Search for the cell housing the specified text and yield its (x, y) center coordinate. 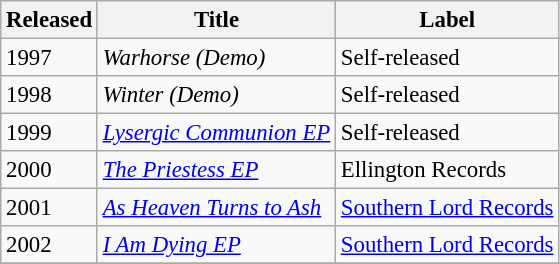
Warhorse (Demo) (216, 58)
1999 (50, 133)
Winter (Demo) (216, 95)
I Am Dying EP (216, 245)
Lysergic Communion EP (216, 133)
The Priestess EP (216, 170)
1997 (50, 58)
1998 (50, 95)
Title (216, 20)
2001 (50, 208)
Label (448, 20)
As Heaven Turns to Ash (216, 208)
Ellington Records (448, 170)
Released (50, 20)
2002 (50, 245)
2000 (50, 170)
